Extract the (X, Y) coordinate from the center of the cell holding the provided text.  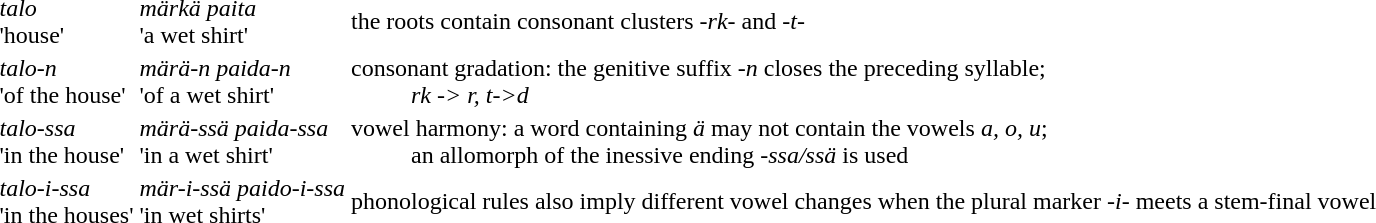
märä-n paida-n'of a wet shirt' (242, 82)
märä-ssä paida-ssa'in a wet shirt' (242, 142)
